Provide the (x, y) coordinate of the cell's center where the given text is located.  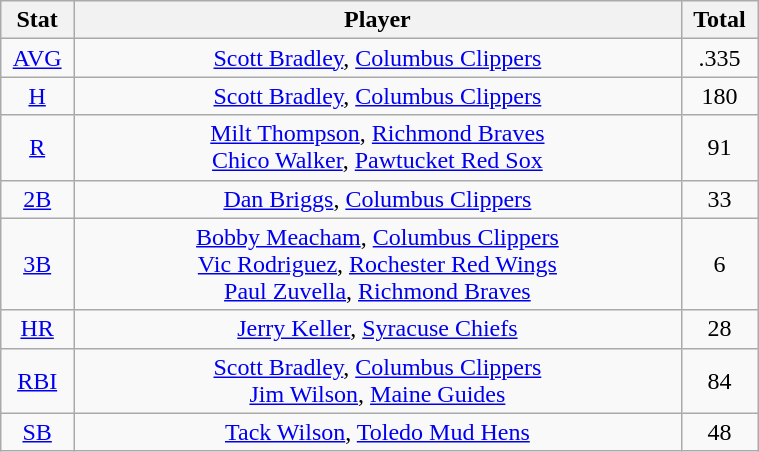
6 (719, 264)
.335 (719, 58)
SB (38, 432)
Jerry Keller, Syracuse Chiefs (378, 329)
Milt Thompson, Richmond Braves Chico Walker, Pawtucket Red Sox (378, 148)
Dan Briggs, Columbus Clippers (378, 199)
HR (38, 329)
3B (38, 264)
28 (719, 329)
Tack Wilson, Toledo Mud Hens (378, 432)
48 (719, 432)
AVG (38, 58)
RBI (38, 380)
180 (719, 96)
84 (719, 380)
91 (719, 148)
33 (719, 199)
2B (38, 199)
Total (719, 20)
Player (378, 20)
H (38, 96)
Bobby Meacham, Columbus Clippers Vic Rodriguez, Rochester Red Wings Paul Zuvella, Richmond Braves (378, 264)
Scott Bradley, Columbus Clippers Jim Wilson, Maine Guides (378, 380)
Stat (38, 20)
R (38, 148)
